Extract the (X, Y) coordinate from the center of the cell holding the provided text.  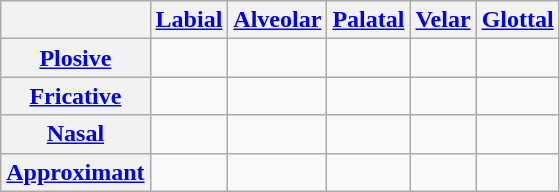
Velar (443, 20)
Glottal (518, 20)
Labial (189, 20)
Palatal (368, 20)
Alveolar (278, 20)
Plosive (76, 58)
Nasal (76, 134)
Fricative (76, 96)
Approximant (76, 172)
